Pinpoint the cell where the given text exists, returning its [X, Y] midpoint coordinate. 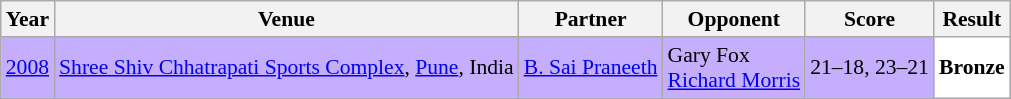
21–18, 23–21 [870, 68]
Year [28, 19]
Gary Fox Richard Morris [734, 68]
B. Sai Praneeth [591, 68]
Partner [591, 19]
Score [870, 19]
Shree Shiv Chhatrapati Sports Complex, Pune, India [286, 68]
Opponent [734, 19]
2008 [28, 68]
Bronze [972, 68]
Venue [286, 19]
Result [972, 19]
